Output the [X, Y] coordinate of the center of the cell containing the given text.  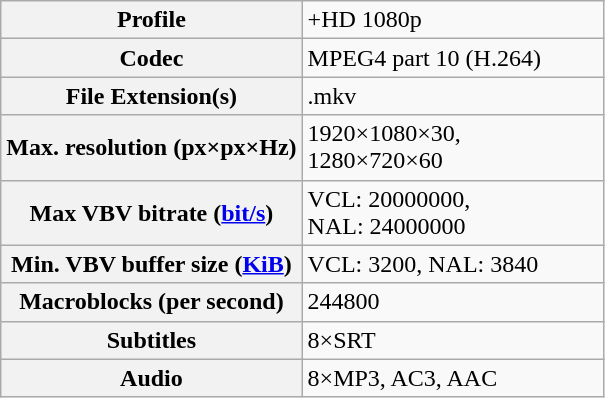
VCL: 20000000,NAL: 24000000 [452, 212]
MPEG4 part 10 (H.264) [452, 58]
File Extension(s) [152, 96]
244800 [452, 302]
Max VBV bitrate (bit/s) [152, 212]
8×SRT [452, 340]
Profile [152, 20]
Audio [152, 378]
Subtitles [152, 340]
Macroblocks (per second) [152, 302]
.mkv [452, 96]
+HD 1080p [452, 20]
Max. resolution (px×px×Hz) [152, 148]
VCL: 3200, NAL: 3840 [452, 264]
Codec [152, 58]
1920×1080×30,1280×720×60 [452, 148]
8×MP3, AC3, AAC [452, 378]
Min. VBV buffer size (KiB) [152, 264]
